Pinpoint the cell where the given text exists, returning its [x, y] midpoint coordinate. 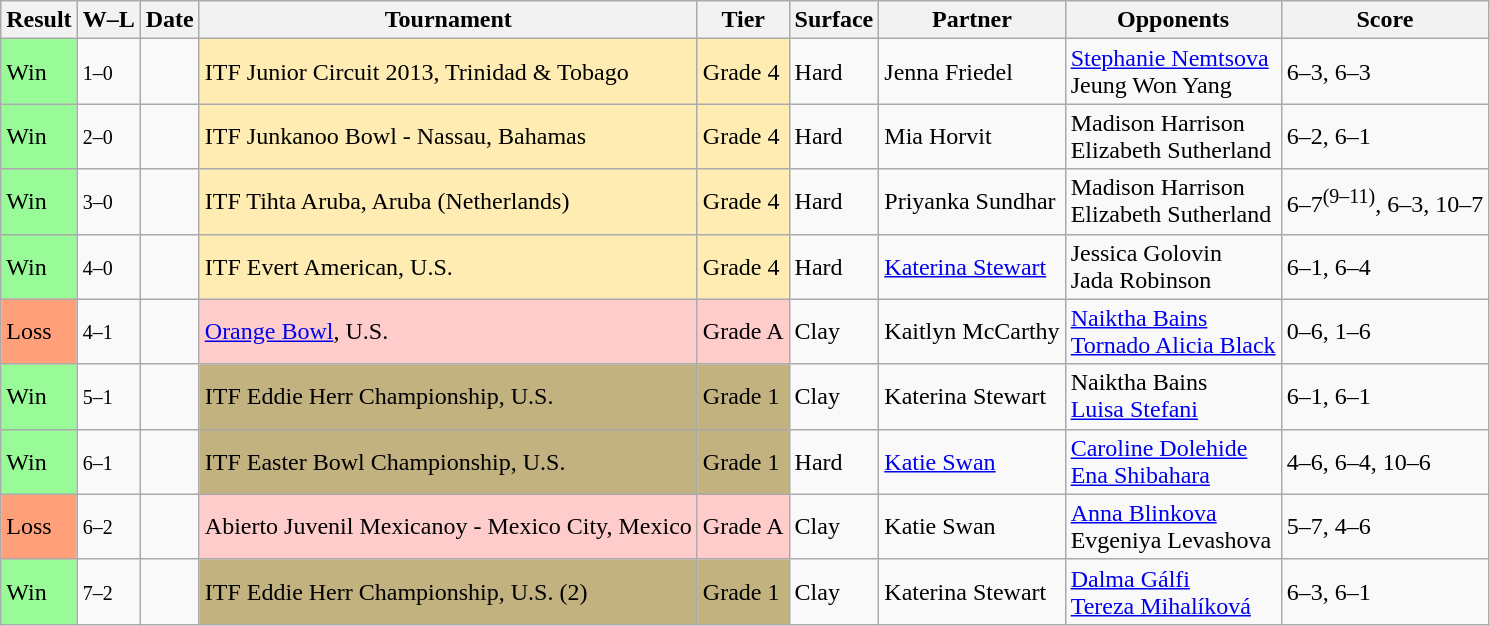
Result [39, 20]
ITF Easter Bowl Championship, U.S. [448, 462]
6–1 [108, 462]
6–2 [108, 526]
ITF Junior Circuit 2013, Trinidad & Tobago [448, 72]
Jenna Friedel [972, 72]
1–0 [108, 72]
Dalma Gálfi Tereza Mihalíková [1173, 592]
4–0 [108, 266]
ITF Evert American, U.S. [448, 266]
ITF Tihta Aruba, Aruba (Netherlands) [448, 202]
Anna Blinkova Evgeniya Levashova [1173, 526]
Naiktha Bains Tornado Alicia Black [1173, 332]
4–6, 6–4, 10–6 [1385, 462]
2–0 [108, 136]
0–6, 1–6 [1385, 332]
Tier [743, 20]
6–2, 6–1 [1385, 136]
Mia Horvit [972, 136]
Surface [834, 20]
Caroline Dolehide Ena Shibahara [1173, 462]
5–7, 4–6 [1385, 526]
6–7(9–11), 6–3, 10–7 [1385, 202]
Score [1385, 20]
W–L [108, 20]
Date [170, 20]
Kaitlyn McCarthy [972, 332]
Partner [972, 20]
Stephanie Nemtsova Jeung Won Yang [1173, 72]
ITF Eddie Herr Championship, U.S. (2) [448, 592]
6–1, 6–1 [1385, 396]
5–1 [108, 396]
Jessica Golovin Jada Robinson [1173, 266]
Opponents [1173, 20]
Tournament [448, 20]
Priyanka Sundhar [972, 202]
ITF Eddie Herr Championship, U.S. [448, 396]
6–3, 6–1 [1385, 592]
7–2 [108, 592]
Orange Bowl, U.S. [448, 332]
4–1 [108, 332]
Naiktha Bains Luisa Stefani [1173, 396]
ITF Junkanoo Bowl - Nassau, Bahamas [448, 136]
6–3, 6–3 [1385, 72]
Abierto Juvenil Mexicanoy - Mexico City, Mexico [448, 526]
6–1, 6–4 [1385, 266]
3–0 [108, 202]
